Return the [x, y] coordinate for the center point of the cell that contains the specified text.  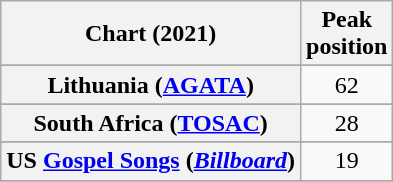
US Gospel Songs (Billboard) [151, 161]
Lithuania (AGATA) [151, 85]
28 [347, 123]
Peakposition [347, 34]
19 [347, 161]
South Africa (TOSAC) [151, 123]
Chart (2021) [151, 34]
62 [347, 85]
